Provide the [X, Y] coordinate of the cell's center where the given text is located.  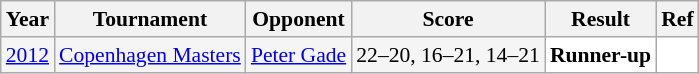
Tournament [150, 19]
Ref [677, 19]
Year [28, 19]
Copenhagen Masters [150, 55]
Opponent [298, 19]
2012 [28, 55]
Peter Gade [298, 55]
Runner-up [600, 55]
Result [600, 19]
Score [448, 19]
22–20, 16–21, 14–21 [448, 55]
